Search for the cell housing the specified text and yield its (x, y) center coordinate. 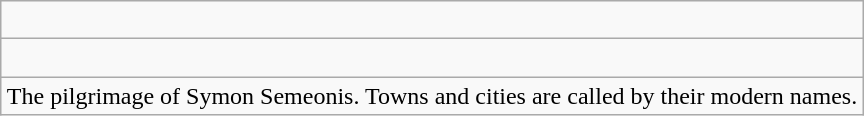
The pilgrimage of Symon Semeonis. Towns and cities are called by their modern names. (432, 96)
